Capture the cell that displays the provided text and extract its (X, Y) central coordinate. 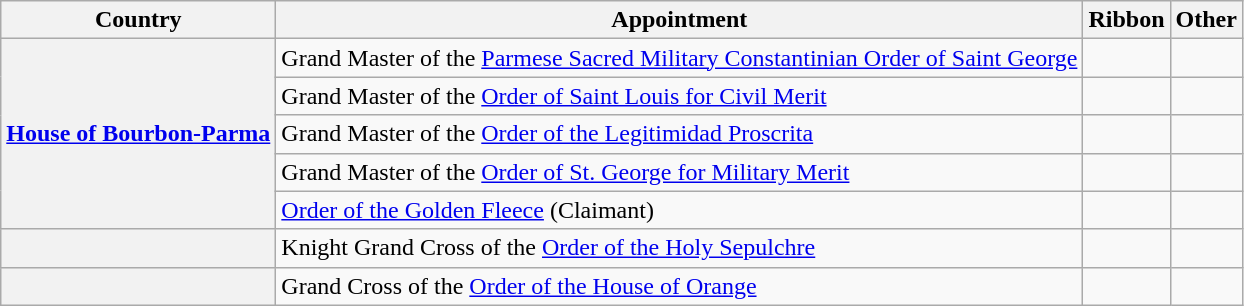
Grand Master of the Order of St. George for Military Merit (680, 172)
Order of the Golden Fleece (Claimant) (680, 210)
Grand Cross of the Order of the House of Orange (680, 286)
Appointment (680, 20)
House of Bourbon-Parma (138, 134)
Other (1206, 20)
Knight Grand Cross of the Order of the Holy Sepulchre (680, 248)
Country (138, 20)
Grand Master of the Order of the Legitimidad Proscrita (680, 134)
Grand Master of the Order of Saint Louis for Civil Merit (680, 96)
Grand Master of the Parmese Sacred Military Constantinian Order of Saint George (680, 58)
Ribbon (1126, 20)
